Scan for the cell matching the given text and deliver its [X, Y] coordinate at center. 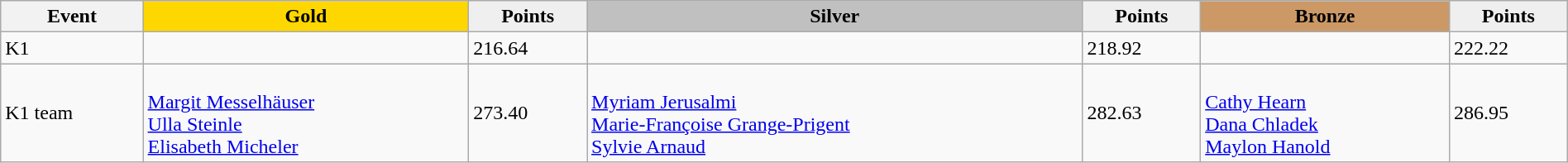
Margit MesselhäuserUlla SteinleElisabeth Micheler [306, 113]
Gold [306, 17]
Event [72, 17]
Myriam JerusalmiMarie-Françoise Grange-PrigentSylvie Arnaud [835, 113]
282.63 [1141, 113]
K1 [72, 48]
222.22 [1508, 48]
K1 team [72, 113]
216.64 [528, 48]
218.92 [1141, 48]
Bronze [1325, 17]
Silver [835, 17]
Cathy HearnDana ChladekMaylon Hanold [1325, 113]
286.95 [1508, 113]
273.40 [528, 113]
